From the cell containing the given text, extract its center point as [X, Y] coordinate. 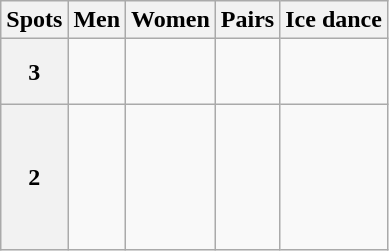
Ice dance [334, 20]
Men [97, 20]
Women [171, 20]
3 [34, 72]
Pairs [247, 20]
2 [34, 177]
Spots [34, 20]
